Detect which cell encompasses the target text, then output its [X, Y] center coordinate. 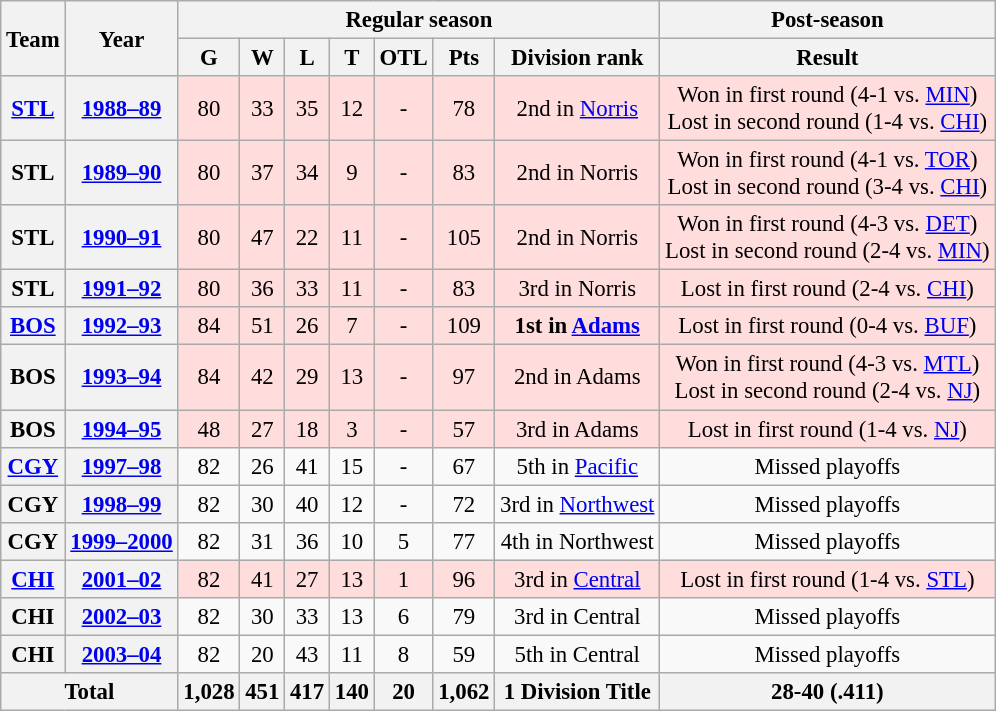
Pts [464, 58]
78 [464, 108]
57 [464, 429]
35 [308, 108]
Team [33, 38]
1998–99 [122, 504]
51 [262, 327]
1989–90 [122, 174]
Won in first round (4-3 vs. MTL) Lost in second round (2-4 vs. NJ) [828, 378]
3rd in Adams [578, 429]
Regular season [419, 20]
1 [404, 579]
OTL [404, 58]
2003–04 [122, 654]
1999–2000 [122, 541]
Won in first round (4-3 vs. DET) Lost in second round (2-4 vs. MIN) [828, 238]
109 [464, 327]
3rd in Northwest [578, 504]
67 [464, 466]
T [352, 58]
Division rank [578, 58]
1990–91 [122, 238]
2002–03 [122, 617]
W [262, 58]
43 [308, 654]
8 [404, 654]
5th in Pacific [578, 466]
1994–95 [122, 429]
48 [209, 429]
Result [828, 58]
59 [464, 654]
2001–02 [122, 579]
Won in first round (4-1 vs. MIN) Lost in second round (1-4 vs. CHI) [828, 108]
31 [262, 541]
417 [308, 692]
2nd in Adams [578, 378]
Total [90, 692]
37 [262, 174]
4th in Northwest [578, 541]
140 [352, 692]
1 Division Title [578, 692]
15 [352, 466]
105 [464, 238]
Year [122, 38]
9 [352, 174]
28-40 (.411) [828, 692]
Won in first round (4-1 vs. TOR) Lost in second round (3-4 vs. CHI) [828, 174]
1993–94 [122, 378]
Lost in first round (0-4 vs. BUF) [828, 327]
1997–98 [122, 466]
47 [262, 238]
G [209, 58]
3 [352, 429]
1988–89 [122, 108]
79 [464, 617]
42 [262, 378]
72 [464, 504]
Lost in first round (1-4 vs. NJ) [828, 429]
1992–93 [122, 327]
40 [308, 504]
451 [262, 692]
5th in Central [578, 654]
5 [404, 541]
22 [308, 238]
Lost in first round (2-4 vs. CHI) [828, 289]
97 [464, 378]
29 [308, 378]
6 [404, 617]
Post-season [828, 20]
18 [308, 429]
Lost in first round (1-4 vs. STL) [828, 579]
34 [308, 174]
7 [352, 327]
96 [464, 579]
10 [352, 541]
1991–92 [122, 289]
1,062 [464, 692]
1,028 [209, 692]
1st in Adams [578, 327]
L [308, 58]
77 [464, 541]
3rd in Norris [578, 289]
